Extract the [X, Y] coordinate from the center of the cell holding the provided text.  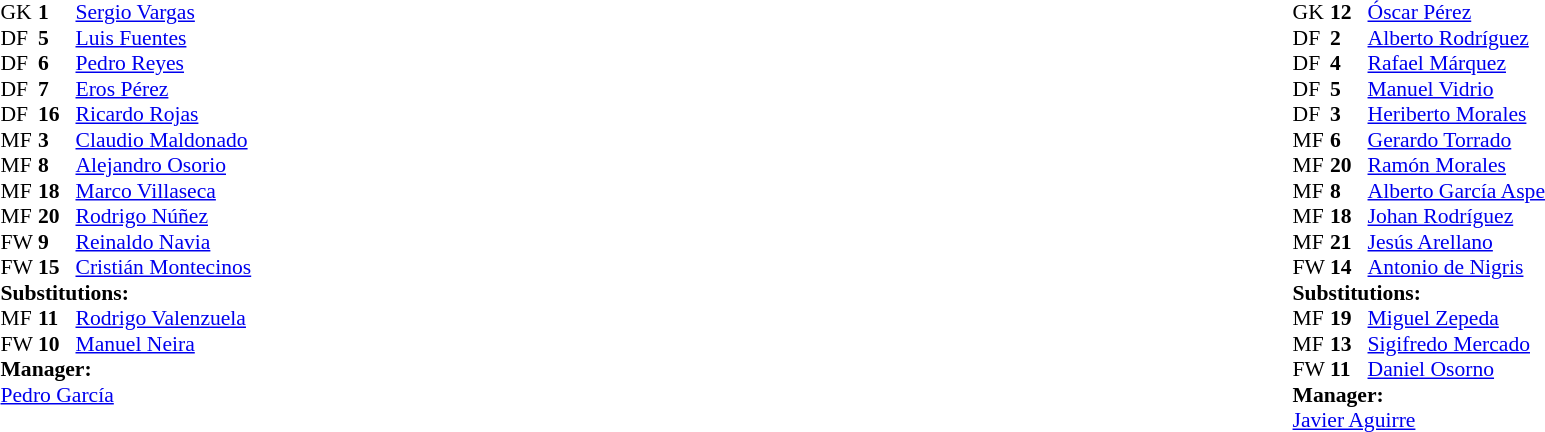
Ricardo Rojas [164, 115]
Marco Villaseca [164, 191]
1 [57, 13]
Johan Rodríguez [1456, 217]
Alberto Rodríguez [1456, 38]
10 [57, 344]
Eros Pérez [164, 89]
14 [1349, 267]
Heriberto Morales [1456, 115]
Antonio de Nigris [1456, 267]
Rodrigo Valenzuela [164, 319]
12 [1349, 13]
9 [57, 242]
Alejandro Osorio [164, 165]
Miguel Zepeda [1456, 319]
Luis Fuentes [164, 38]
Manuel Neira [164, 344]
13 [1349, 344]
Cristián Montecinos [164, 267]
Manuel Vidrio [1456, 89]
Jesús Arellano [1456, 242]
Claudio Maldonado [164, 140]
Alberto García Aspe [1456, 191]
16 [57, 115]
21 [1349, 242]
Pedro García [126, 395]
4 [1349, 63]
7 [57, 89]
Rafael Márquez [1456, 63]
19 [1349, 319]
Óscar Pérez [1456, 13]
Ramón Morales [1456, 165]
Reinaldo Navia [164, 242]
2 [1349, 38]
Pedro Reyes [164, 63]
Sigifredo Mercado [1456, 344]
15 [57, 267]
Rodrigo Núñez [164, 217]
Daniel Osorno [1456, 369]
Gerardo Torrado [1456, 140]
Sergio Vargas [164, 13]
